Scan for the cell matching the given text and deliver its [X, Y] coordinate at center. 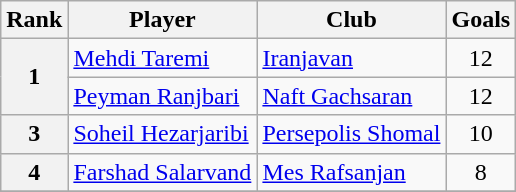
Naft Gachsaran [352, 96]
3 [34, 134]
Mes Rafsanjan [352, 172]
10 [481, 134]
Peyman Ranjbari [162, 96]
Player [162, 20]
1 [34, 77]
Club [352, 20]
Soheil Hezarjaribi [162, 134]
4 [34, 172]
Iranjavan [352, 58]
Farshad Salarvand [162, 172]
Persepolis Shomal [352, 134]
Mehdi Taremi [162, 58]
Goals [481, 20]
8 [481, 172]
Rank [34, 20]
